From the cell containing the given text, extract its center point as [x, y] coordinate. 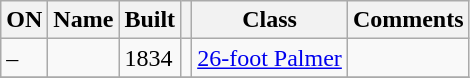
1834 [150, 58]
Comments [408, 20]
26-foot Palmer [270, 58]
– [24, 58]
Name [84, 20]
Class [270, 20]
ON [24, 20]
Built [150, 20]
